Locate the cell with the specified text and output its (X, Y) center coordinate. 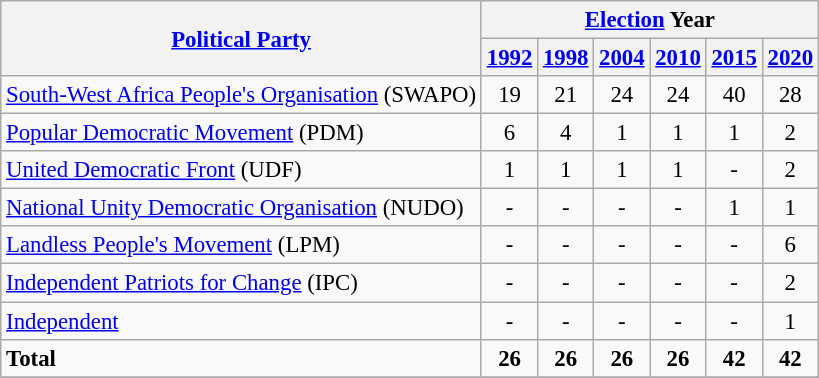
4 (566, 133)
South-West Africa People's Organisation (SWAPO) (242, 95)
Popular Democratic Movement (PDM) (242, 133)
United Democratic Front (UDF) (242, 170)
Independent Patriots for Change (IPC) (242, 283)
Landless People's Movement (LPM) (242, 245)
2015 (734, 58)
19 (509, 95)
National Unity Democratic Organisation (NUDO) (242, 208)
2004 (622, 58)
Political Party (242, 38)
40 (734, 95)
2010 (678, 58)
Independent (242, 321)
1992 (509, 58)
21 (566, 95)
Election Year (650, 20)
2020 (790, 58)
Total (242, 358)
1998 (566, 58)
28 (790, 95)
